For the text-containing cell, return its midpoint in (X, Y) coordinate format. 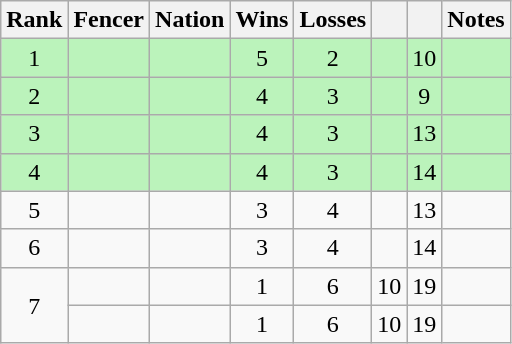
Fencer (109, 20)
7 (34, 305)
Losses (333, 20)
9 (424, 96)
Rank (34, 20)
Notes (476, 20)
Wins (262, 20)
Nation (190, 20)
